Identify which cell holds the provided text, then report its (X, Y) central coordinate. 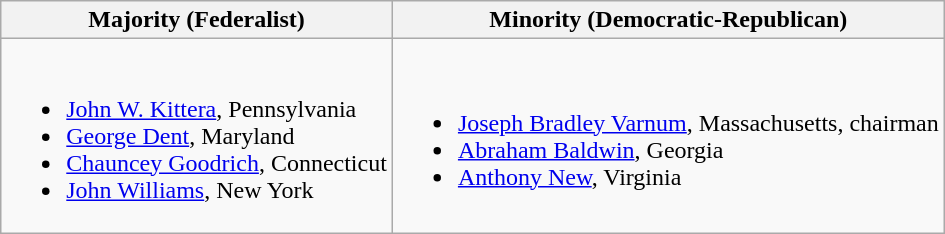
Majority (Federalist) (197, 20)
Joseph Bradley Varnum, Massachusetts, chairmanAbraham Baldwin, GeorgiaAnthony New, Virginia (668, 136)
John W. Kittera, PennsylvaniaGeorge Dent, MarylandChauncey Goodrich, ConnecticutJohn Williams, New York (197, 136)
Minority (Democratic-Republican) (668, 20)
